Detect which cell encompasses the target text, then output its [X, Y] center coordinate. 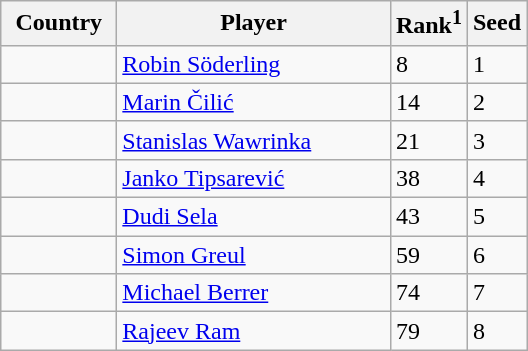
5 [496, 217]
14 [428, 102]
59 [428, 255]
6 [496, 255]
4 [496, 178]
74 [428, 293]
Michael Berrer [254, 293]
Country [59, 24]
Marin Čilić [254, 102]
Dudi Sela [254, 217]
Rank1 [428, 24]
2 [496, 102]
Stanislas Wawrinka [254, 140]
Seed [496, 24]
Rajeev Ram [254, 331]
38 [428, 178]
Janko Tipsarević [254, 178]
1 [496, 64]
Simon Greul [254, 255]
3 [496, 140]
21 [428, 140]
43 [428, 217]
79 [428, 331]
Player [254, 24]
7 [496, 293]
Robin Söderling [254, 64]
